For the text-containing cell, return its midpoint in (X, Y) coordinate format. 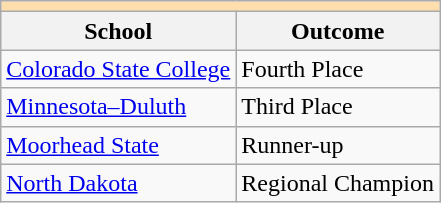
Fourth Place (338, 69)
Minnesota–Duluth (118, 107)
North Dakota (118, 183)
School (118, 31)
Outcome (338, 31)
Colorado State College (118, 69)
Moorhead State (118, 145)
Runner-up (338, 145)
Third Place (338, 107)
Regional Champion (338, 183)
